Return the [x, y] coordinate for the center point of the cell that contains the specified text.  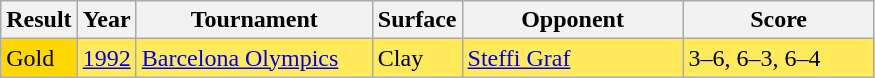
Result [39, 20]
Gold [39, 58]
Surface [417, 20]
Opponent [572, 20]
Clay [417, 58]
Barcelona Olympics [254, 58]
1992 [106, 58]
Score [778, 20]
Steffi Graf [572, 58]
Tournament [254, 20]
Year [106, 20]
3–6, 6–3, 6–4 [778, 58]
